Extract the [x, y] coordinate from the center of the cell holding the provided text.  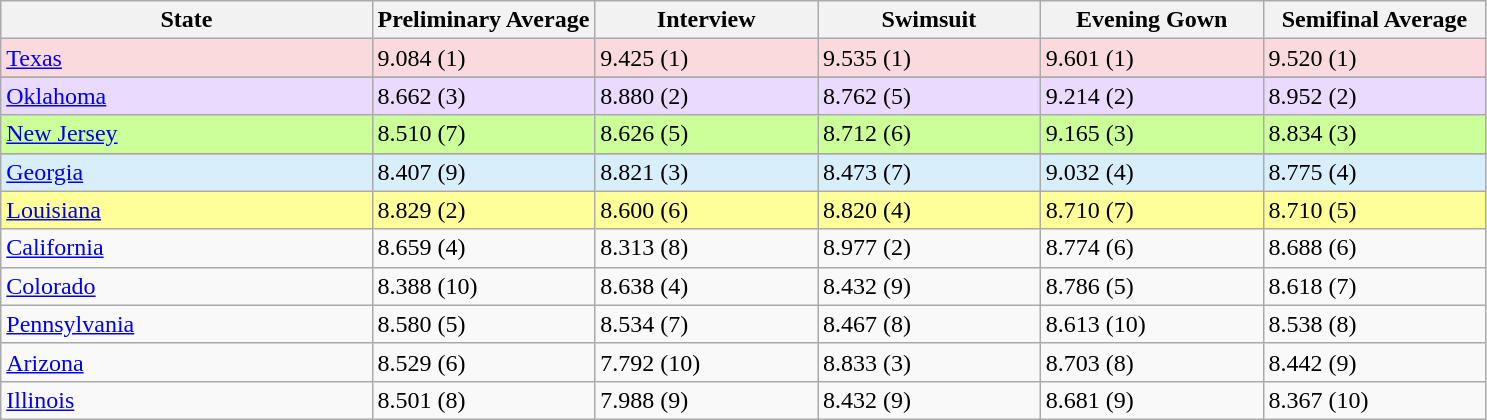
8.613 (10) [1152, 324]
California [186, 248]
8.388 (10) [484, 286]
8.626 (5) [706, 134]
8.880 (2) [706, 96]
8.529 (6) [484, 362]
8.821 (3) [706, 172]
8.467 (8) [930, 324]
Texas [186, 58]
8.600 (6) [706, 210]
8.820 (4) [930, 210]
8.313 (8) [706, 248]
9.032 (4) [1152, 172]
8.952 (2) [1374, 96]
Semifinal Average [1374, 20]
8.681 (9) [1152, 400]
8.407 (9) [484, 172]
8.473 (7) [930, 172]
7.988 (9) [706, 400]
Colorado [186, 286]
8.786 (5) [1152, 286]
8.510 (7) [484, 134]
9.165 (3) [1152, 134]
8.662 (3) [484, 96]
Preliminary Average [484, 20]
8.775 (4) [1374, 172]
8.710 (5) [1374, 210]
8.833 (3) [930, 362]
Oklahoma [186, 96]
8.618 (7) [1374, 286]
9.425 (1) [706, 58]
8.834 (3) [1374, 134]
8.501 (8) [484, 400]
Pennsylvania [186, 324]
Evening Gown [1152, 20]
8.534 (7) [706, 324]
9.535 (1) [930, 58]
9.601 (1) [1152, 58]
Georgia [186, 172]
8.659 (4) [484, 248]
9.520 (1) [1374, 58]
Swimsuit [930, 20]
8.538 (8) [1374, 324]
8.703 (8) [1152, 362]
8.688 (6) [1374, 248]
Louisiana [186, 210]
9.214 (2) [1152, 96]
8.712 (6) [930, 134]
8.367 (10) [1374, 400]
8.829 (2) [484, 210]
8.977 (2) [930, 248]
8.638 (4) [706, 286]
State [186, 20]
7.792 (10) [706, 362]
8.580 (5) [484, 324]
8.442 (9) [1374, 362]
8.710 (7) [1152, 210]
8.774 (6) [1152, 248]
New Jersey [186, 134]
9.084 (1) [484, 58]
Arizona [186, 362]
Interview [706, 20]
8.762 (5) [930, 96]
Illinois [186, 400]
